Determine the (X, Y) coordinate at the center of the cell enclosing the given text.  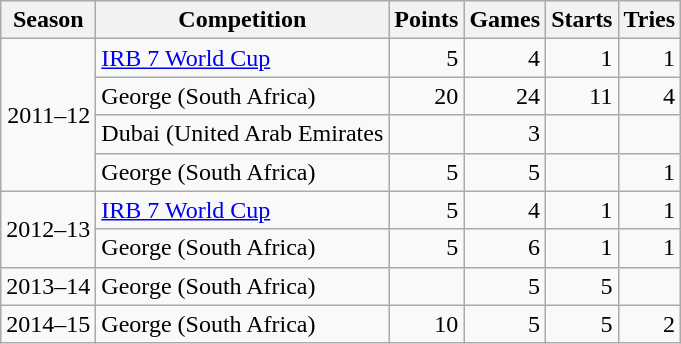
24 (505, 96)
Season (48, 20)
Points (426, 20)
Competition (242, 20)
6 (505, 248)
10 (426, 324)
2014–15 (48, 324)
Games (505, 20)
2011–12 (48, 115)
3 (505, 134)
11 (582, 96)
Starts (582, 20)
2012–13 (48, 229)
2 (650, 324)
2013–14 (48, 286)
Tries (650, 20)
20 (426, 96)
Dubai (United Arab Emirates (242, 134)
